Return the [X, Y] coordinate for the center point of the cell that contains the specified text.  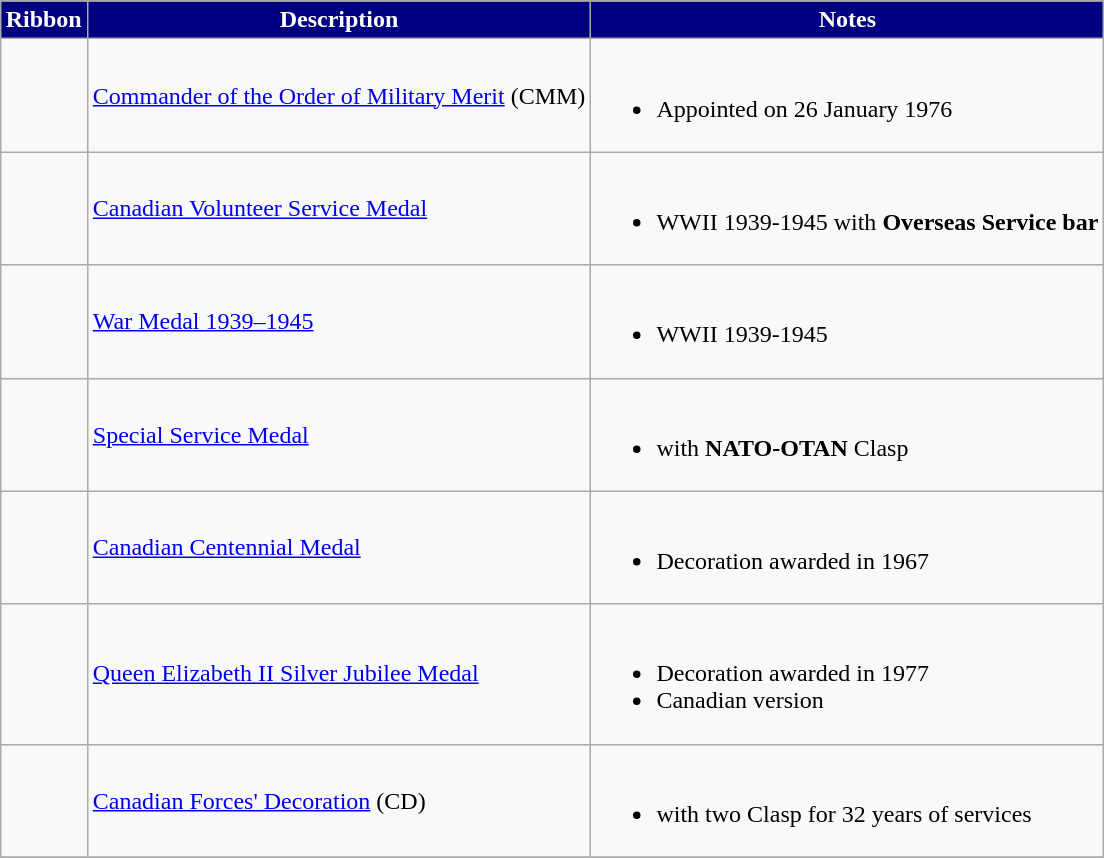
WWII 1939-1945 [848, 322]
Commander of the Order of Military Merit (CMM) [339, 96]
Decoration awarded in 1977Canadian version [848, 674]
Queen Elizabeth II Silver Jubilee Medal [339, 674]
Ribbon [44, 20]
WWII 1939-1945 with Overseas Service bar [848, 208]
Canadian Volunteer Service Medal [339, 208]
Notes [848, 20]
Special Service Medal [339, 434]
War Medal 1939–1945 [339, 322]
Description [339, 20]
with NATO-OTAN Clasp [848, 434]
Decoration awarded in 1967 [848, 548]
Canadian Forces' Decoration (CD) [339, 800]
Appointed on 26 January 1976 [848, 96]
with two Clasp for 32 years of services [848, 800]
Canadian Centennial Medal [339, 548]
